Determine the [x, y] coordinate at the center of the cell enclosing the given text.  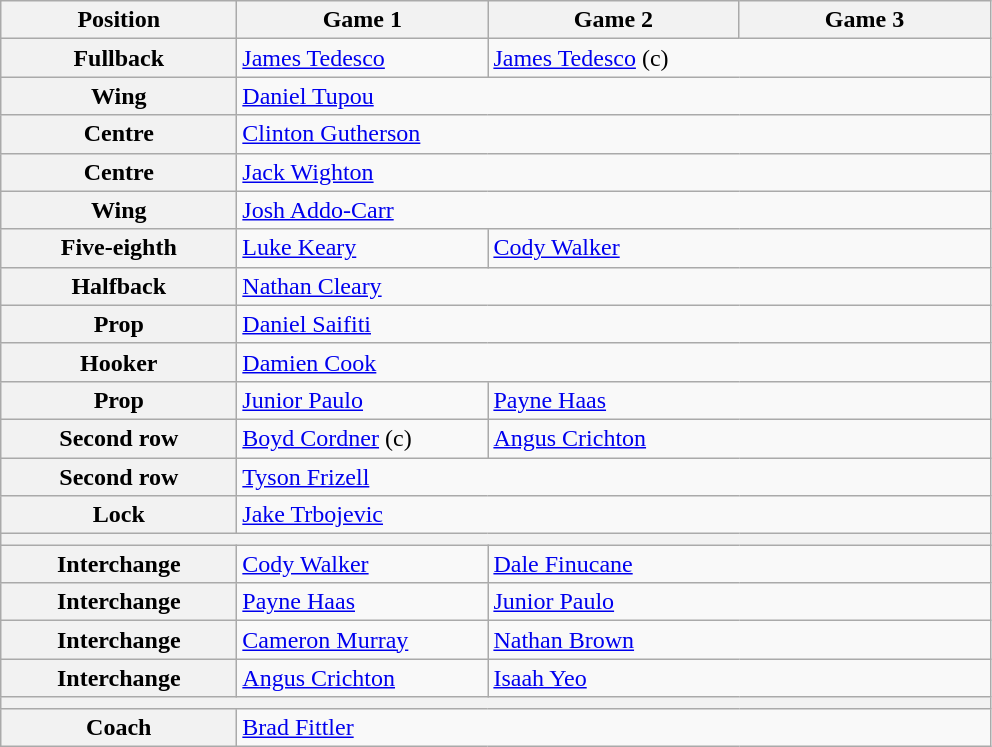
Nathan Cleary [614, 286]
Daniel Saifiti [614, 324]
Josh Addo-Carr [614, 210]
Position [119, 20]
Game 2 [614, 20]
Jack Wighton [614, 172]
Dale Finucane [739, 564]
Game 1 [362, 20]
Clinton Gutherson [614, 134]
Lock [119, 515]
Luke Keary [362, 248]
Jake Trbojevic [614, 515]
Hooker [119, 362]
Tyson Frizell [614, 477]
Five-eighth [119, 248]
James Tedesco [362, 58]
Fullback [119, 58]
Cameron Murray [362, 640]
Daniel Tupou [614, 96]
Boyd Cordner (c) [362, 438]
Halfback [119, 286]
Coach [119, 727]
Game 3 [864, 20]
Brad Fittler [614, 727]
James Tedesco (c) [739, 58]
Isaah Yeo [739, 678]
Damien Cook [614, 362]
Nathan Brown [739, 640]
